Find where the given text appears and provide that cell's center as [X, Y] coordinate. 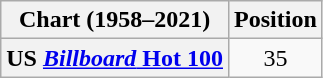
Position [276, 20]
Chart (1958–2021) [115, 20]
35 [276, 58]
US Billboard Hot 100 [115, 58]
